Locate the cell with the specified text and output its [x, y] center coordinate. 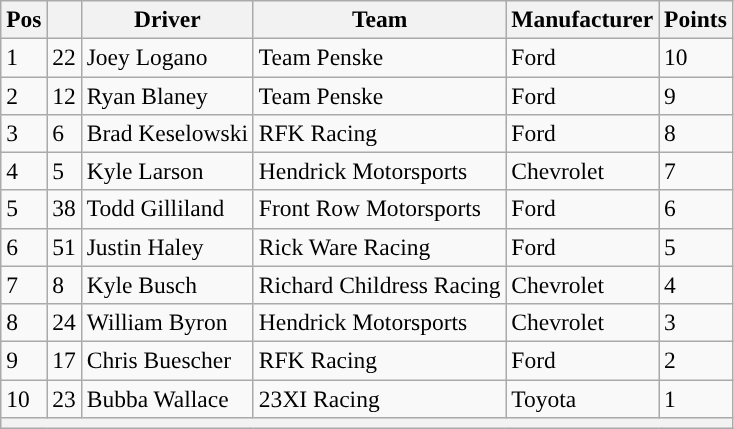
William Byron [167, 322]
Front Row Motorsports [379, 209]
Toyota [582, 398]
24 [64, 322]
Bubba Wallace [167, 398]
23 [64, 398]
Kyle Larson [167, 171]
Joey Logano [167, 57]
17 [64, 360]
Ryan Blaney [167, 95]
Pos [24, 19]
51 [64, 247]
Driver [167, 19]
Justin Haley [167, 247]
Todd Gilliland [167, 209]
Chris Buescher [167, 360]
Rick Ware Racing [379, 247]
Kyle Busch [167, 285]
Richard Childress Racing [379, 285]
12 [64, 95]
Manufacturer [582, 19]
38 [64, 209]
Team [379, 19]
22 [64, 57]
23XI Racing [379, 398]
Brad Keselowski [167, 133]
Points [696, 19]
